Return (X, Y) of the center of cell containing provided text 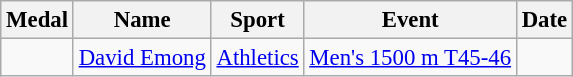
Event (410, 20)
Medal (38, 20)
Athletics (258, 58)
Date (544, 20)
Name (142, 20)
Men's 1500 m T45-46 (410, 58)
Sport (258, 20)
David Emong (142, 58)
